Output the (x, y) coordinate of the center of the cell containing the given text.  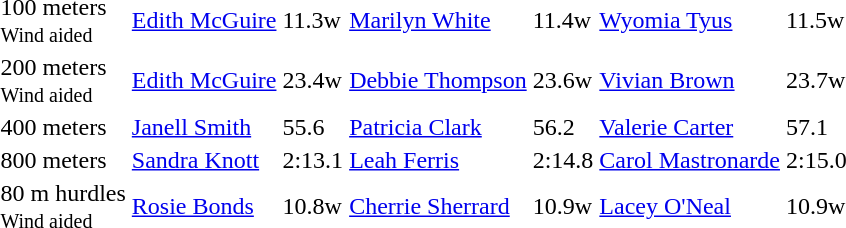
Carol Mastronarde (690, 160)
2:13.1 (313, 160)
56.2 (563, 127)
Debbie Thompson (438, 80)
2:14.8 (563, 160)
Patricia Clark (438, 127)
Leah Ferris (438, 160)
23.4w (313, 80)
Janell Smith (204, 127)
Valerie Carter (690, 127)
55.6 (313, 127)
Sandra Knott (204, 160)
Vivian Brown (690, 80)
Edith McGuire (204, 80)
23.6w (563, 80)
